From the cell containing the given text, extract its center point as (X, Y) coordinate. 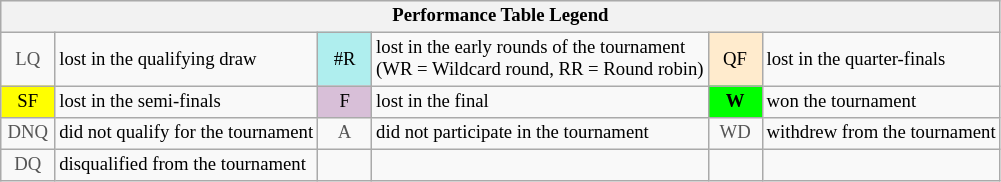
lost in the final (540, 102)
did not qualify for the tournament (186, 134)
lost in the qualifying draw (186, 60)
F (345, 102)
won the tournament (881, 102)
disqualified from the tournament (186, 166)
lost in the early rounds of the tournament(WR = Wildcard round, RR = Round robin) (540, 60)
DQ (28, 166)
Performance Table Legend (500, 16)
LQ (28, 60)
lost in the quarter-finals (881, 60)
DNQ (28, 134)
A (345, 134)
#R (345, 60)
withdrew from the tournament (881, 134)
QF (735, 60)
WD (735, 134)
SF (28, 102)
did not participate in the tournament (540, 134)
W (735, 102)
lost in the semi-finals (186, 102)
